Search for the cell housing the specified text and yield its (x, y) center coordinate. 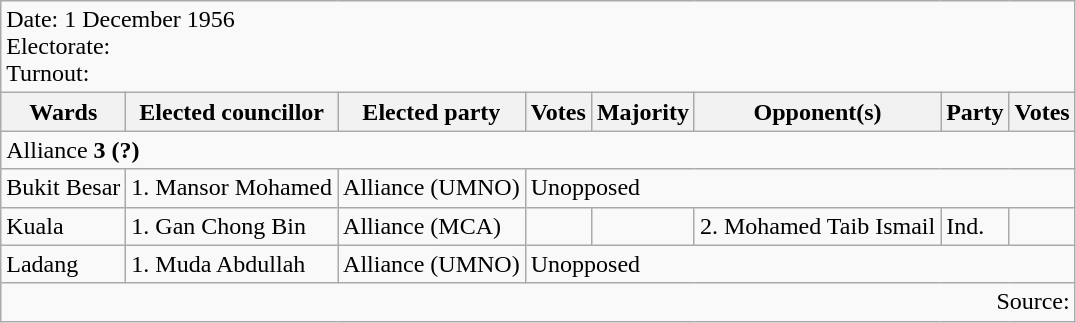
1. Mansor Mohamed (232, 188)
Alliance 3 (?) (538, 150)
Party (975, 112)
Ind. (975, 226)
Elected party (432, 112)
Ladang (64, 264)
Source: (538, 302)
Alliance (MCA) (432, 226)
1. Gan Chong Bin (232, 226)
Kuala (64, 226)
Date: 1 December 1956 Electorate: Turnout: (538, 47)
Majority (642, 112)
Bukit Besar (64, 188)
Wards (64, 112)
Elected councillor (232, 112)
Opponent(s) (817, 112)
2. Mohamed Taib Ismail (817, 226)
1. Muda Abdullah (232, 264)
